Extract the [X, Y] coordinate from the center of the cell holding the provided text.  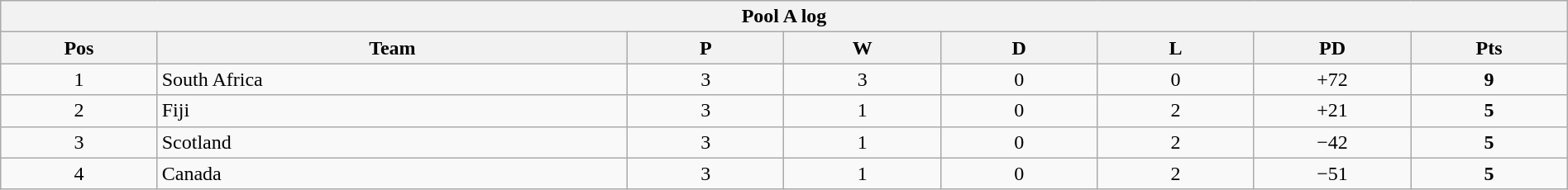
Fiji [392, 111]
4 [79, 173]
+21 [1331, 111]
9 [1489, 79]
P [706, 48]
D [1019, 48]
Canada [392, 173]
Scotland [392, 142]
−42 [1331, 142]
W [862, 48]
+72 [1331, 79]
L [1176, 48]
PD [1331, 48]
Pool A log [784, 17]
Team [392, 48]
South Africa [392, 79]
Pts [1489, 48]
Pos [79, 48]
−51 [1331, 173]
